Scan for the cell matching the given text and deliver its (X, Y) coordinate at center. 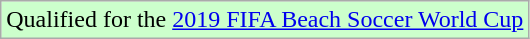
Qualified for the 2019 FIFA Beach Soccer World Cup (265, 20)
